Identify which cell holds the provided text, then report its (x, y) central coordinate. 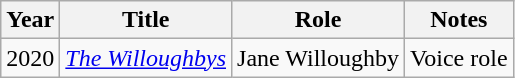
Notes (460, 20)
2020 (30, 58)
Voice role (460, 58)
Jane Willoughby (318, 58)
Title (146, 20)
The Willoughbys (146, 58)
Year (30, 20)
Role (318, 20)
